Identify which cell holds the provided text, then report its [X, Y] central coordinate. 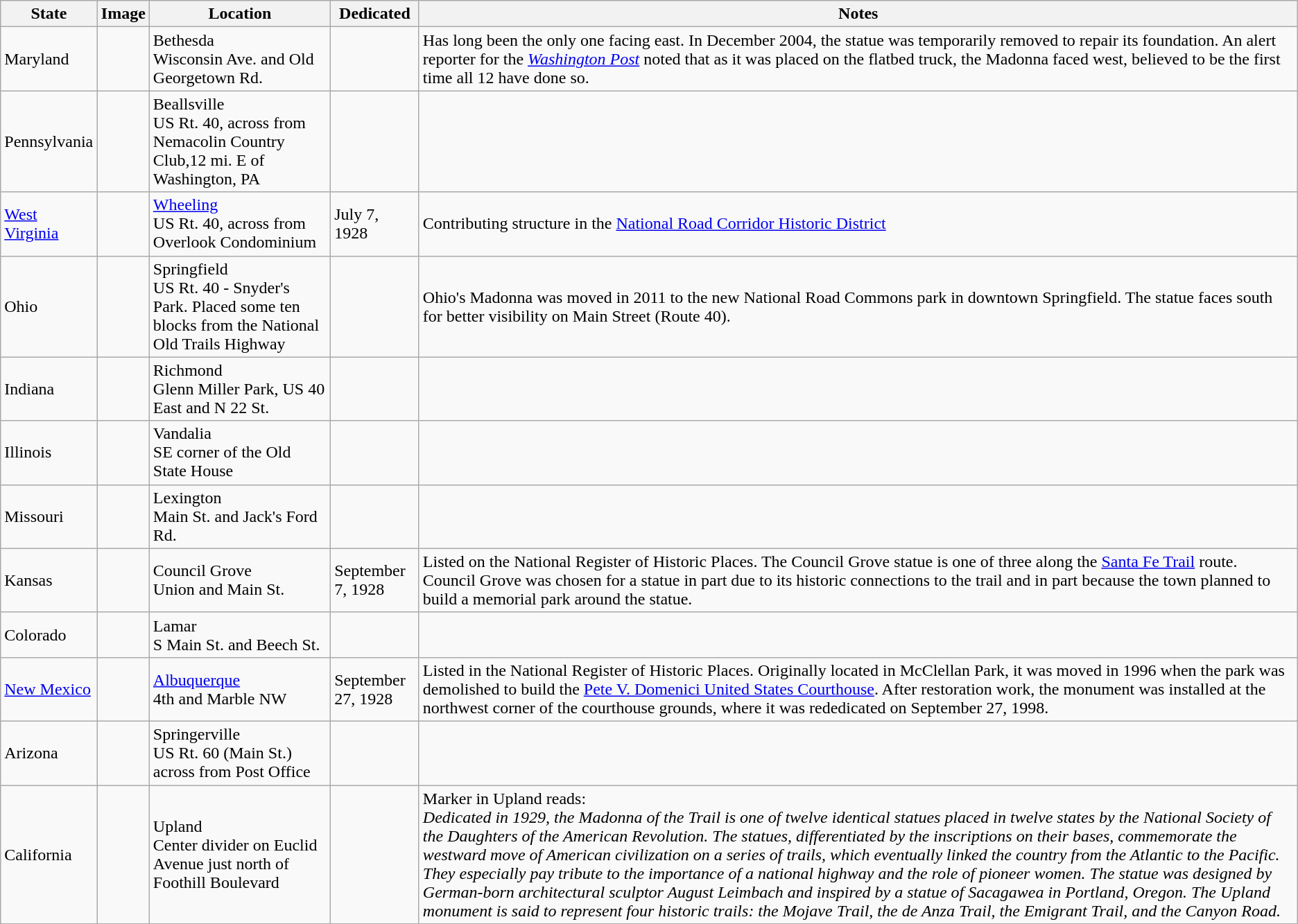
Dedicated [375, 14]
Missouri [49, 516]
Ohio [49, 306]
Maryland [49, 59]
LexingtonMain St. and Jack's Ford Rd. [240, 516]
September 7, 1928 [375, 580]
Albuquerque4th and Marble NW [240, 689]
Indiana [49, 389]
Colorado [49, 635]
September 27, 1928 [375, 689]
VandaliaSE corner of the Old State House [240, 453]
July 7, 1928 [375, 224]
Location [240, 14]
Contributing structure in the National Road Corridor Historic District [858, 224]
BeallsvilleUS Rt. 40, across from Nemacolin Country Club,12 mi. E of Washington, PA [240, 141]
SpringervilleUS Rt. 60 (Main St.) across from Post Office [240, 753]
Image [123, 14]
LamarS Main St. and Beech St. [240, 635]
RichmondGlenn Miller Park, US 40 East and N 22 St. [240, 389]
WheelingUS Rt. 40, across from Overlook Condominium [240, 224]
Pennsylvania [49, 141]
Illinois [49, 453]
BethesdaWisconsin Ave. and Old Georgetown Rd. [240, 59]
State [49, 14]
West Virginia [49, 224]
Notes [858, 14]
Arizona [49, 753]
California [49, 854]
SpringfieldUS Rt. 40 - Snyder's Park. Placed some ten blocks from the National Old Trails Highway [240, 306]
Kansas [49, 580]
Council GroveUnion and Main St. [240, 580]
New Mexico [49, 689]
UplandCenter divider on Euclid Avenue just north of Foothill Boulevard [240, 854]
